From the cell containing the given text, extract its center point as [x, y] coordinate. 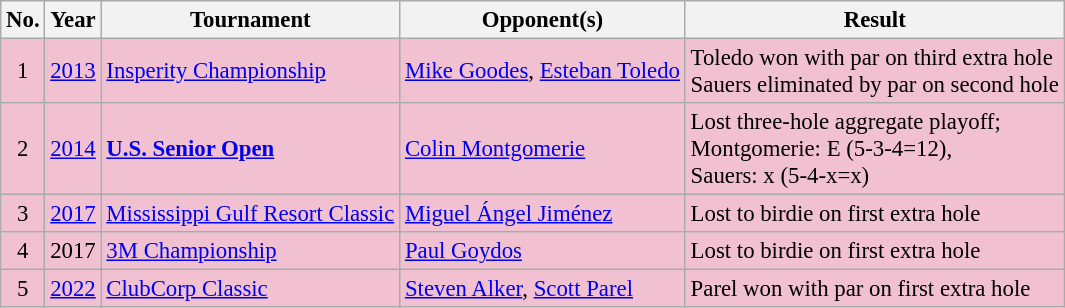
2022 [73, 289]
3 [23, 214]
No. [23, 20]
Year [73, 20]
Steven Alker, Scott Parel [543, 289]
Colin Montgomerie [543, 149]
2 [23, 149]
Lost three-hole aggregate playoff;Montgomerie: E (5-3-4=12),Sauers: x (5-4-x=x) [874, 149]
Miguel Ángel Jiménez [543, 214]
4 [23, 251]
Tournament [250, 20]
Result [874, 20]
3M Championship [250, 251]
Insperity Championship [250, 72]
2013 [73, 72]
Parel won with par on first extra hole [874, 289]
Toledo won with par on third extra holeSauers eliminated by par on second hole [874, 72]
1 [23, 72]
Paul Goydos [543, 251]
Opponent(s) [543, 20]
2014 [73, 149]
ClubCorp Classic [250, 289]
5 [23, 289]
U.S. Senior Open [250, 149]
Mississippi Gulf Resort Classic [250, 214]
Mike Goodes, Esteban Toledo [543, 72]
